Search for the cell housing the specified text and yield its (x, y) center coordinate. 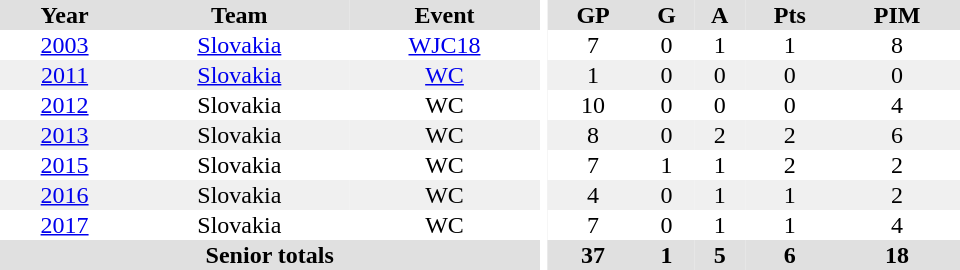
2011 (64, 75)
Senior totals (270, 255)
37 (593, 255)
Team (239, 15)
18 (897, 255)
GP (593, 15)
2012 (64, 105)
5 (720, 255)
2015 (64, 165)
2003 (64, 45)
Event (445, 15)
2016 (64, 195)
Pts (790, 15)
2013 (64, 135)
2017 (64, 225)
PIM (897, 15)
Year (64, 15)
WJC18 (445, 45)
G (666, 15)
A (720, 15)
10 (593, 105)
